From the cell containing the given text, extract its center point as (X, Y) coordinate. 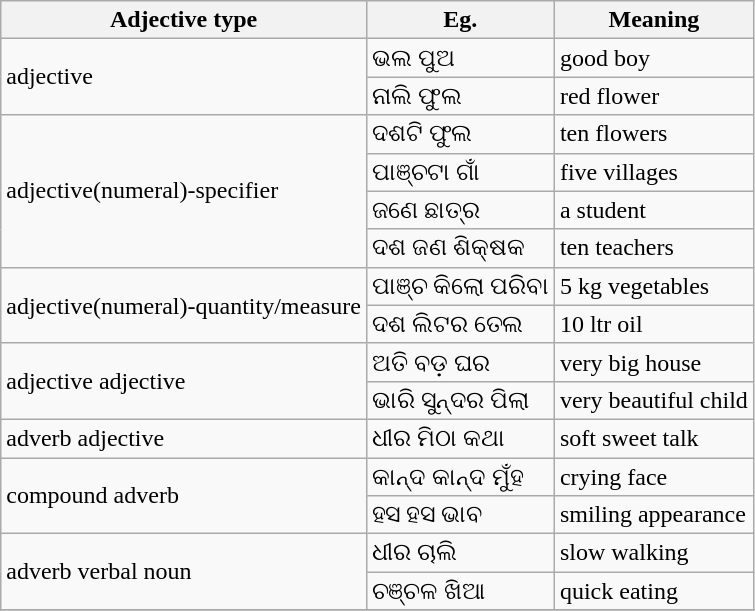
ten teachers (654, 248)
compound adverb (184, 496)
quick eating (654, 591)
Meaning (654, 20)
ଦଶ ଲିଟର ତେଲ (460, 324)
ଧୀର ମିଠା କଥା (460, 438)
crying face (654, 477)
adjective(numeral)-specifier (184, 191)
ଧୀର ଚାଲି (460, 553)
ଭଲ ପୁଅ (460, 58)
adverb verbal noun (184, 572)
Eg. (460, 20)
a student (654, 210)
ଅତି ବଡ଼ ଘର (460, 362)
ପାଞ୍ଚ କିଲୋ ପରିବା (460, 286)
କାନ୍ଦ କାନ୍ଦ ମୁଁହ (460, 477)
very big house (654, 362)
5 kg vegetables (654, 286)
adjective(numeral)-quantity/measure (184, 305)
ଚଞ୍ଚଳ ଖିଆ (460, 591)
red flower (654, 96)
ଭାରି ସୁନ୍ଦର ପିଲା (460, 400)
ଦଶଟି ଫୁଲ (460, 134)
slow walking (654, 553)
ନାଲି ଫୁଲ (460, 96)
soft sweet talk (654, 438)
10 ltr oil (654, 324)
ପାଞ୍ଚଟା ଗାଁ (460, 172)
ଦଶ ଜଣ ଶିକ୍ଷକ (460, 248)
ହସ ହସ ଭାବ (460, 515)
Adjective type (184, 20)
very beautiful child (654, 400)
adjective (184, 77)
adverb adjective (184, 438)
smiling appearance (654, 515)
good boy (654, 58)
adjective adjective (184, 381)
five villages (654, 172)
ten flowers (654, 134)
ଜଣେ ଛାତ୍ର (460, 210)
